Capture the cell that displays the provided text and extract its (x, y) central coordinate. 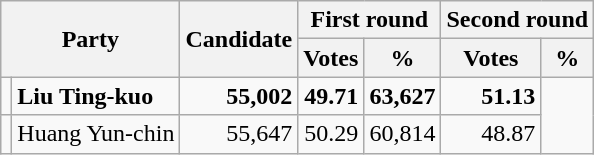
55,647 (239, 134)
48.87 (491, 134)
Candidate (239, 39)
Huang Yun-chin (96, 134)
First round (370, 20)
51.13 (491, 96)
50.29 (331, 134)
Liu Ting-kuo (96, 96)
Party (90, 39)
55,002 (239, 96)
49.71 (331, 96)
Second round (518, 20)
63,627 (402, 96)
60,814 (402, 134)
